Scan for the cell matching the given text and deliver its [x, y] coordinate at center. 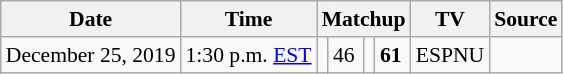
46 [346, 55]
December 25, 2019 [91, 55]
Time [249, 19]
TV [450, 19]
Source [526, 19]
1:30 p.m. EST [249, 55]
Matchup [364, 19]
61 [393, 55]
ESPNU [450, 55]
Date [91, 19]
